For the text-containing cell, return its midpoint in (X, Y) coordinate format. 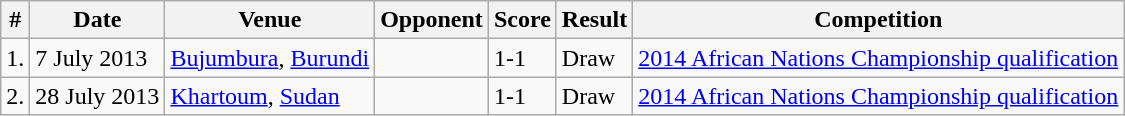
2. (16, 96)
Competition (878, 20)
7 July 2013 (98, 58)
Score (522, 20)
Date (98, 20)
Opponent (432, 20)
Venue (270, 20)
Khartoum, Sudan (270, 96)
Bujumbura, Burundi (270, 58)
28 July 2013 (98, 96)
Result (594, 20)
# (16, 20)
1. (16, 58)
